Provide the [x, y] coordinate of the cell's center where the given text is located.  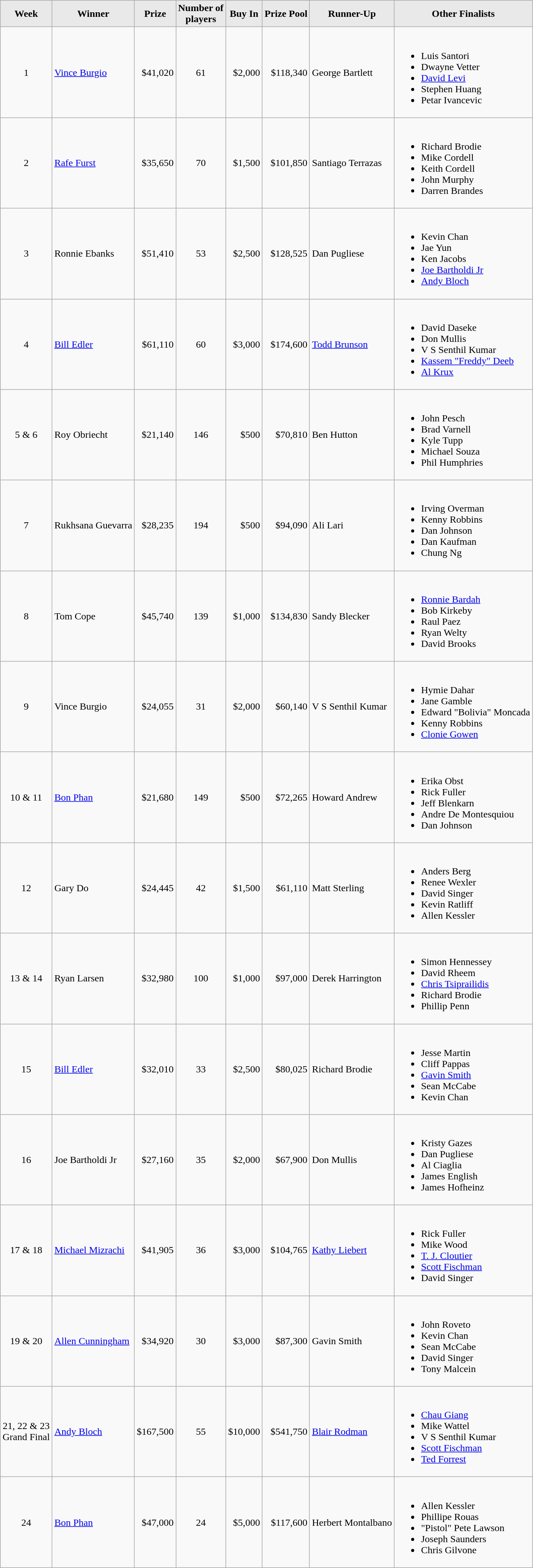
$104,765 [286, 1250]
31 [201, 707]
5 & 6 [26, 435]
$41,905 [155, 1250]
1 [26, 72]
$41,020 [155, 72]
Hymie DaharJane GambleEdward "Bolivia" MoncadaKenny RobbinsClonie Gowen [463, 707]
4 [26, 344]
$34,920 [155, 1341]
149 [201, 797]
33 [201, 1069]
Andy Bloch [93, 1431]
53 [201, 253]
Buy In [244, 14]
Rafe Furst [93, 163]
Runner-Up [352, 14]
Simon HennesseyDavid RheemChris TsiprailidisRichard BrodiePhillip Penn [463, 978]
Prize [155, 14]
146 [201, 435]
$24,445 [155, 888]
$117,600 [286, 1522]
17 & 18 [26, 1250]
$5,000 [244, 1522]
Dan Pugliese [352, 253]
21, 22 & 23Grand Final [26, 1431]
$24,055 [155, 707]
$47,000 [155, 1522]
Tom Cope [93, 616]
Matt Sterling [352, 888]
$174,600 [286, 344]
$32,010 [155, 1069]
12 [26, 888]
Allen Cunningham [93, 1341]
Blair Rodman [352, 1431]
Herbert Montalbano [352, 1522]
Gary Do [93, 888]
$118,340 [286, 72]
100 [201, 978]
John RovetoKevin ChanSean McCabeDavid SingerTony Malcein [463, 1341]
Anders BergRenee WexlerDavid SingerKevin RatliffAllen Kessler [463, 888]
3 [26, 253]
Don Mullis [352, 1160]
Sandy Blecker [352, 616]
60 [201, 344]
V S Senthil Kumar [352, 707]
Kevin ChanJae YunKen JacobsJoe Bartholdi JrAndy Bloch [463, 253]
$70,810 [286, 435]
Derek Harrington [352, 978]
$10,000 [244, 1431]
36 [201, 1250]
$67,900 [286, 1160]
$101,850 [286, 163]
Rick FullerMike WoodT. J. CloutierScott FischmanDavid Singer [463, 1250]
Jesse MartinCliff PappasGavin SmithSean McCabeKevin Chan [463, 1069]
35 [201, 1160]
Howard Andrew [352, 797]
Todd Brunson [352, 344]
$51,410 [155, 253]
Ryan Larsen [93, 978]
$21,140 [155, 435]
Other Finalists [463, 14]
Irving OvermanKenny RobbinsDan JohnsonDan KaufmanChung Ng [463, 526]
George Bartlett [352, 72]
$21,680 [155, 797]
16 [26, 1160]
Allen KesslerPhillipe Rouas"Pistol" Pete LawsonJoseph SaundersChris Gilvone [463, 1522]
Prize Pool [286, 14]
2 [26, 163]
Rukhsana Guevarra [93, 526]
19 & 20 [26, 1341]
194 [201, 526]
61 [201, 72]
John PeschBrad VarnellKyle TuppMichael SouzaPhil Humphries [463, 435]
$72,265 [286, 797]
$27,160 [155, 1160]
$134,830 [286, 616]
Kathy Liebert [352, 1250]
9 [26, 707]
30 [201, 1341]
$80,025 [286, 1069]
Ali Lari [352, 526]
Richard BrodieMike CordellKeith CordellJohn MurphyDarren Brandes [463, 163]
$97,000 [286, 978]
$35,650 [155, 163]
Ronnie BardahBob KirkebyRaul PaezRyan WeltyDavid Brooks [463, 616]
$28,235 [155, 526]
Richard Brodie [352, 1069]
$94,090 [286, 526]
Joe Bartholdi Jr [93, 1160]
$167,500 [155, 1431]
Santiago Terrazas [352, 163]
Michael Mizrachi [93, 1250]
Luis SantoriDwayne VetterDavid LeviStephen HuangPetar Ivancevic [463, 72]
Number ofplayers [201, 14]
Kristy GazesDan PuglieseAl CiagliaJames EnglishJames Hofheinz [463, 1160]
Erika ObstRick FullerJeff BlenkarnAndre De MontesquiouDan Johnson [463, 797]
$45,740 [155, 616]
$60,140 [286, 707]
55 [201, 1431]
$32,980 [155, 978]
13 & 14 [26, 978]
David DasekeDon MullisV S Senthil KumarKassem "Freddy" DeebAl Krux [463, 344]
Chau GiangMike WattelV S Senthil KumarScott FischmanTed Forrest [463, 1431]
7 [26, 526]
Winner [93, 14]
Gavin Smith [352, 1341]
139 [201, 616]
$541,750 [286, 1431]
42 [201, 888]
Ben Hutton [352, 435]
$128,525 [286, 253]
10 & 11 [26, 797]
Week [26, 14]
15 [26, 1069]
Ronnie Ebanks [93, 253]
8 [26, 616]
Roy Obriecht [93, 435]
$87,300 [286, 1341]
70 [201, 163]
